Output the (x, y) coordinate of the center of the cell containing the given text.  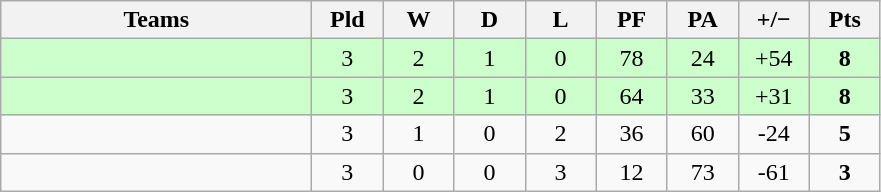
64 (632, 96)
Pld (348, 20)
73 (702, 172)
Pts (844, 20)
PF (632, 20)
-24 (774, 134)
60 (702, 134)
24 (702, 58)
33 (702, 96)
36 (632, 134)
D (490, 20)
W (418, 20)
78 (632, 58)
12 (632, 172)
-61 (774, 172)
PA (702, 20)
+54 (774, 58)
+/− (774, 20)
+31 (774, 96)
Teams (156, 20)
5 (844, 134)
L (560, 20)
